Find where the given text appears and provide that cell's center as (x, y) coordinate. 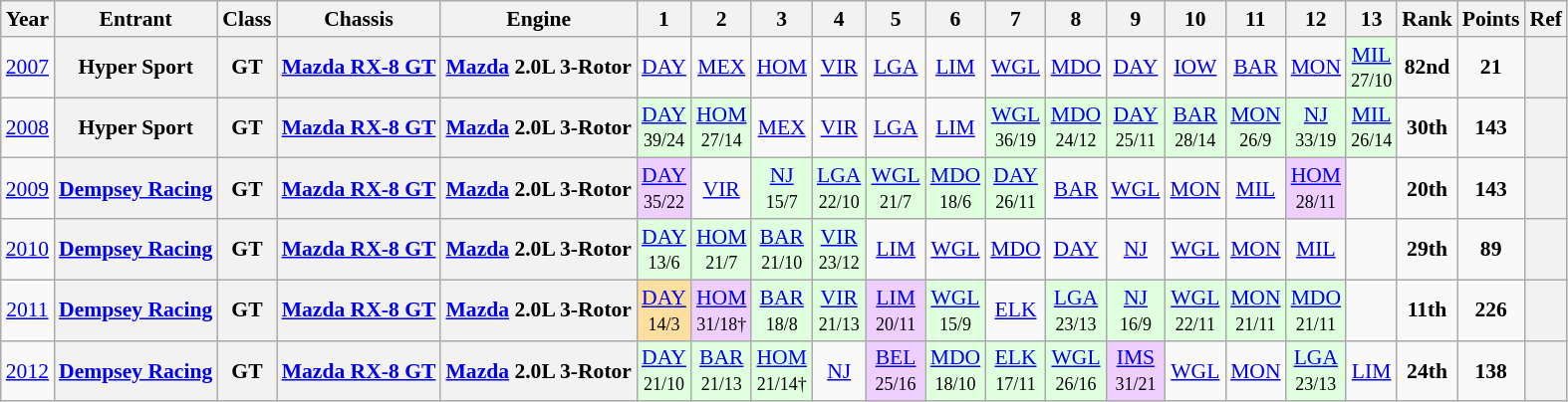
Ref (1545, 19)
MIL27/10 (1371, 68)
3 (781, 19)
Year (28, 19)
MDO24/12 (1076, 127)
6 (956, 19)
2011 (28, 310)
HOM (781, 68)
1 (663, 19)
MDO18/10 (956, 370)
Engine (538, 19)
29th (1427, 249)
BAR21/13 (721, 370)
2007 (28, 68)
Entrant (135, 19)
2012 (28, 370)
Chassis (359, 19)
11th (1427, 310)
HOM31/18† (721, 310)
Points (1491, 19)
2 (721, 19)
MDO21/11 (1317, 310)
10 (1195, 19)
LIM20/11 (895, 310)
WGL22/11 (1195, 310)
Rank (1427, 19)
11 (1255, 19)
DAY39/24 (663, 127)
DAY26/11 (1016, 189)
Class (247, 19)
WGL21/7 (895, 189)
DAY21/10 (663, 370)
7 (1016, 19)
BAR21/10 (781, 249)
24th (1427, 370)
5 (895, 19)
NJ15/7 (781, 189)
82nd (1427, 68)
WGL15/9 (956, 310)
ELK (1016, 310)
8 (1076, 19)
MIL26/14 (1371, 127)
2009 (28, 189)
2008 (28, 127)
21 (1491, 68)
13 (1371, 19)
VIR23/12 (839, 249)
NJ16/9 (1136, 310)
BEL25/16 (895, 370)
WGL26/16 (1076, 370)
MON26/9 (1255, 127)
IOW (1195, 68)
DAY14/3 (663, 310)
ELK17/11 (1016, 370)
DAY35/22 (663, 189)
30th (1427, 127)
VIR21/13 (839, 310)
89 (1491, 249)
BAR28/14 (1195, 127)
NJ33/19 (1317, 127)
2010 (28, 249)
LGA22/10 (839, 189)
HOM28/11 (1317, 189)
12 (1317, 19)
HOM21/7 (721, 249)
WGL36/19 (1016, 127)
4 (839, 19)
DAY25/11 (1136, 127)
DAY13/6 (663, 249)
MON21/11 (1255, 310)
226 (1491, 310)
BAR18/8 (781, 310)
20th (1427, 189)
HOM21/14† (781, 370)
9 (1136, 19)
MDO18/6 (956, 189)
138 (1491, 370)
IMS31/21 (1136, 370)
HOM27/14 (721, 127)
